Capture the cell that displays the provided text and extract its [x, y] central coordinate. 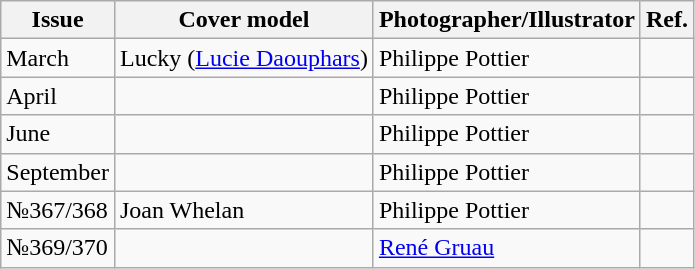
Photographer/Illustrator [506, 20]
September [58, 172]
Lucky (Lucie Daouphars) [244, 58]
Joan Whelan [244, 210]
Ref. [666, 20]
June [58, 134]
April [58, 96]
March [58, 58]
René Gruau [506, 248]
Cover model [244, 20]
№369/370 [58, 248]
Issue [58, 20]
№367/368 [58, 210]
